Extract the (X, Y) coordinate from the center of the cell holding the provided text.  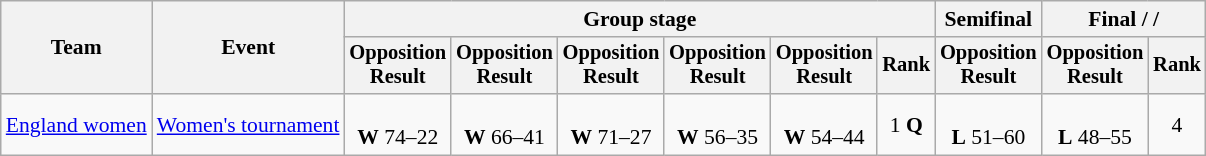
Team (76, 48)
Women's tournament (248, 124)
W 54–44 (824, 124)
1 Q (906, 124)
W 66–41 (504, 124)
L 51–60 (988, 124)
Semifinal (988, 19)
Final / / (1124, 19)
L 48–55 (1096, 124)
Event (248, 48)
W 56–35 (718, 124)
W 74–22 (398, 124)
Group stage (640, 19)
W 71–27 (612, 124)
4 (1177, 124)
England women (76, 124)
